From the cell containing the given text, extract its center point as (X, Y) coordinate. 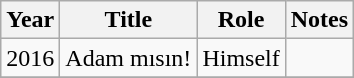
Role (241, 20)
2016 (30, 58)
Title (128, 20)
Year (30, 20)
Himself (241, 58)
Adam mısın! (128, 58)
Notes (319, 20)
